Search for the cell housing the specified text and yield its [x, y] center coordinate. 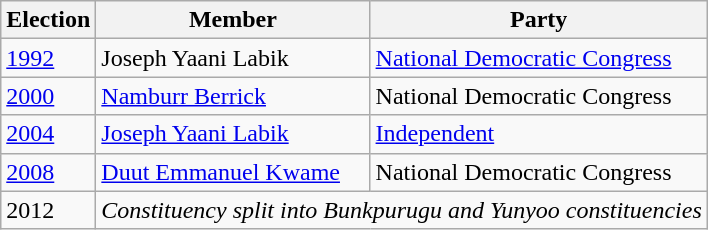
Namburr Berrick [233, 96]
2012 [48, 210]
2008 [48, 172]
Duut Emmanuel Kwame [233, 172]
Election [48, 20]
2004 [48, 134]
Constituency split into Bunkpurugu and Yunyoo constituencies [402, 210]
2000 [48, 96]
Member [233, 20]
1992 [48, 58]
Independent [538, 134]
Party [538, 20]
